Return (x, y) of the center of cell containing provided text 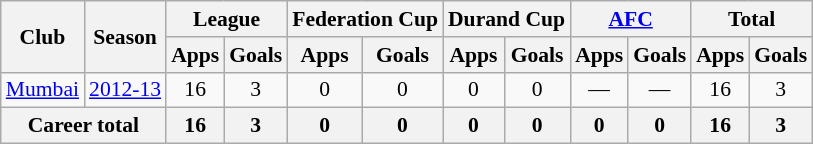
Durand Cup (506, 19)
Career total (84, 126)
2012-13 (125, 90)
League (226, 19)
Total (752, 19)
Mumbai (42, 90)
Club (42, 36)
Federation Cup (365, 19)
AFC (630, 19)
Season (125, 36)
